Identify which cell holds the provided text, then report its [x, y] central coordinate. 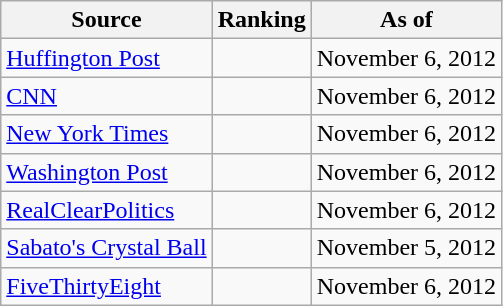
New York Times [106, 134]
Huffington Post [106, 58]
FiveThirtyEight [106, 286]
As of [406, 20]
November 5, 2012 [406, 248]
Ranking [262, 20]
RealClearPolitics [106, 210]
CNN [106, 96]
Source [106, 20]
Sabato's Crystal Ball [106, 248]
Washington Post [106, 172]
